Return (X, Y) of the center of cell containing provided text 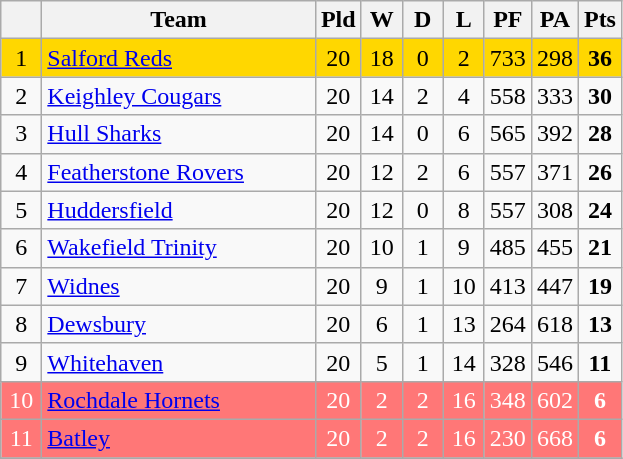
Featherstone Rovers (179, 172)
18 (382, 58)
Keighley Cougars (179, 96)
348 (508, 400)
Wakefield Trinity (179, 248)
Whitehaven (179, 362)
W (382, 20)
L (464, 20)
308 (554, 210)
Hull Sharks (179, 134)
413 (508, 286)
333 (554, 96)
26 (600, 172)
Batley (179, 438)
19 (600, 286)
565 (508, 134)
Huddersfield (179, 210)
392 (554, 134)
618 (554, 324)
24 (600, 210)
7 (22, 286)
Salford Reds (179, 58)
Team (179, 20)
Widnes (179, 286)
558 (508, 96)
Dewsbury (179, 324)
328 (508, 362)
PF (508, 20)
447 (554, 286)
264 (508, 324)
371 (554, 172)
455 (554, 248)
602 (554, 400)
Rochdale Hornets (179, 400)
230 (508, 438)
21 (600, 248)
30 (600, 96)
36 (600, 58)
733 (508, 58)
D (422, 20)
28 (600, 134)
546 (554, 362)
Pts (600, 20)
298 (554, 58)
PA (554, 20)
485 (508, 248)
668 (554, 438)
Pld (338, 20)
3 (22, 134)
